Provide the [X, Y] coordinate of the cell's center where the given text is located.  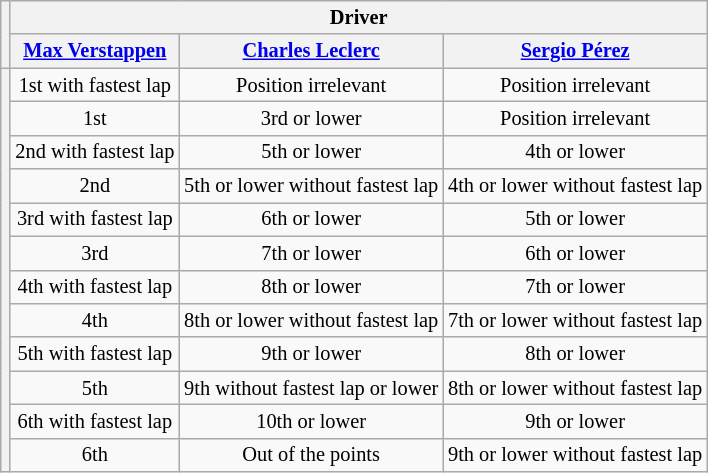
3rd [94, 253]
4th or lower [575, 152]
9th or lower without fastest lap [575, 455]
9th without fastest lap or lower [311, 388]
3rd with fastest lap [94, 219]
2nd [94, 186]
Charles Leclerc [311, 51]
5th with fastest lap [94, 354]
Out of the points [311, 455]
6th with fastest lap [94, 421]
Max Verstappen [94, 51]
4th with fastest lap [94, 287]
Driver [358, 17]
5th or lower without fastest lap [311, 186]
4th or lower without fastest lap [575, 186]
6th [94, 455]
Sergio Pérez [575, 51]
7th or lower without fastest lap [575, 320]
4th [94, 320]
10th or lower [311, 421]
5th [94, 388]
3rd or lower [311, 118]
1st with fastest lap [94, 85]
1st [94, 118]
2nd with fastest lap [94, 152]
